Determine the [X, Y] coordinate at the center of the cell enclosing the given text.  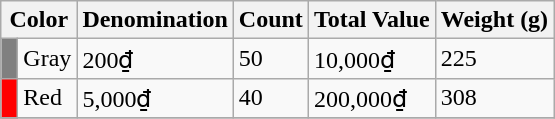
40 [270, 98]
308 [494, 98]
Gray [48, 59]
5,000₫ [155, 98]
200₫ [155, 59]
Red [48, 98]
Color [39, 20]
Weight (g) [494, 20]
50 [270, 59]
Denomination [155, 20]
225 [494, 59]
10,000₫ [372, 59]
200,000₫ [372, 98]
Total Value [372, 20]
Count [270, 20]
